Return [X, Y] of the center of cell containing provided text 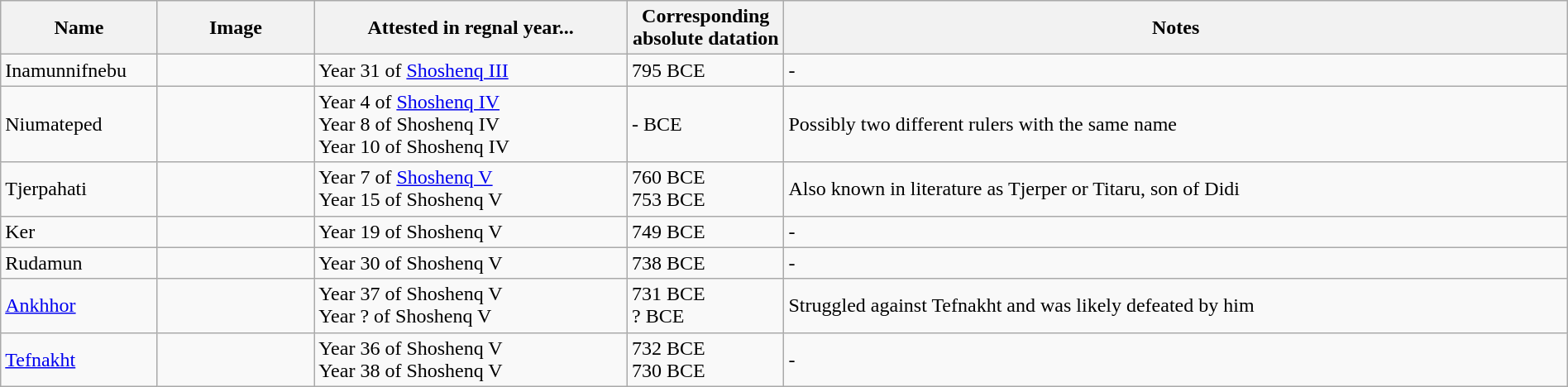
Name [79, 28]
Notes [1176, 28]
731 BCE? BCE [706, 306]
Tefnakht [79, 359]
Ankhhor [79, 306]
Niumateped [79, 124]
Attested in regnal year... [471, 28]
Corresponding absolute datation [706, 28]
Year 30 of Shoshenq V [471, 263]
Rudamun [79, 263]
Struggled against Tefnakht and was likely defeated by him [1176, 306]
Inamunnifnebu [79, 70]
Year 36 of Shoshenq VYear 38 of Shoshenq V [471, 359]
749 BCE [706, 232]
Year 19 of Shoshenq V [471, 232]
Possibly two different rulers with the same name [1176, 124]
760 BCE753 BCE [706, 189]
Year 37 of Shoshenq VYear ? of Shoshenq V [471, 306]
Year 7 of Shoshenq VYear 15 of Shoshenq V [471, 189]
- BCE [706, 124]
738 BCE [706, 263]
Year 4 of Shoshenq IVYear 8 of Shoshenq IVYear 10 of Shoshenq IV [471, 124]
732 BCE730 BCE [706, 359]
Year 31 of Shoshenq III [471, 70]
Tjerpahati [79, 189]
Image [235, 28]
Ker [79, 232]
Also known in literature as Tjerper or Titaru, son of Didi [1176, 189]
795 BCE [706, 70]
